Search for the cell housing the specified text and yield its [x, y] center coordinate. 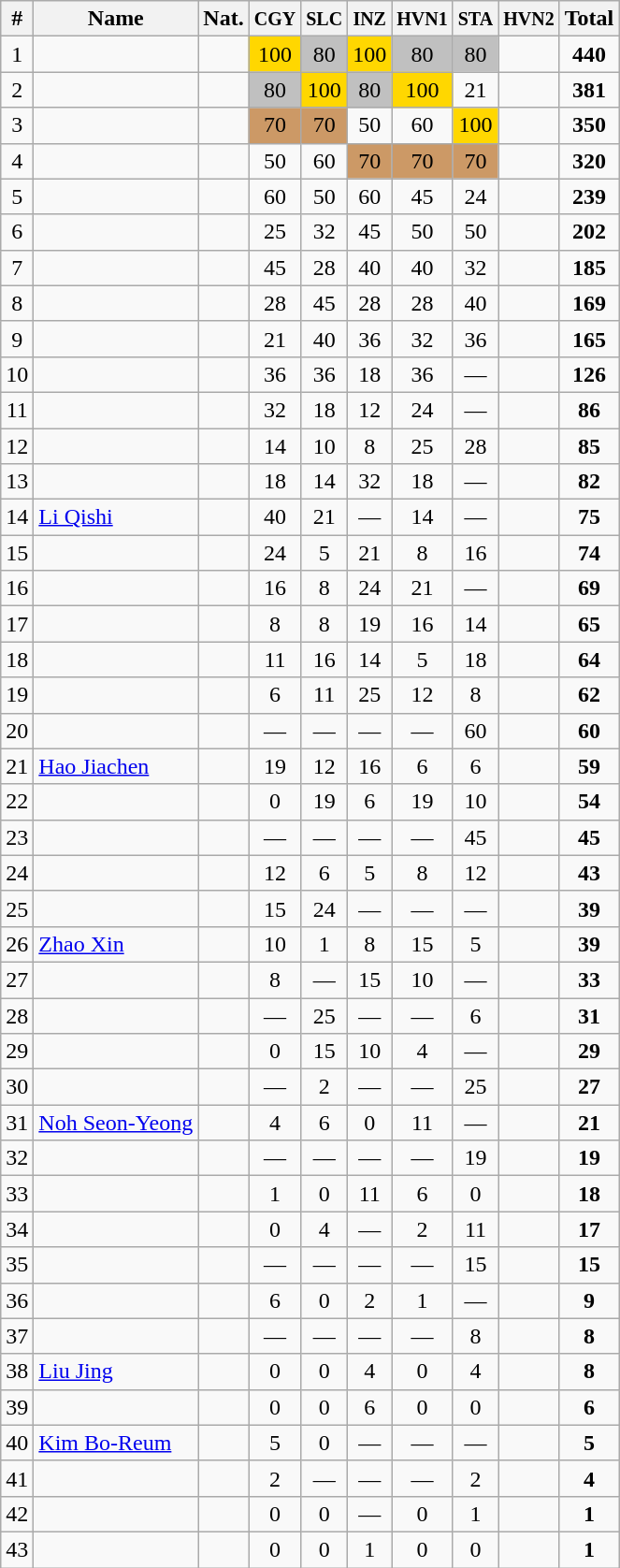
INZ [370, 19]
239 [589, 196]
42 [17, 1514]
HVN2 [529, 19]
STA [475, 19]
169 [589, 303]
30 [17, 1087]
59 [589, 766]
75 [589, 517]
69 [589, 588]
7 [17, 268]
26 [17, 944]
54 [589, 802]
Liu Jing [116, 1372]
74 [589, 553]
20 [17, 731]
3 [17, 125]
Kim Bo-Reum [116, 1443]
Hao Jiachen [116, 766]
126 [589, 374]
185 [589, 268]
35 [17, 1265]
SLC [324, 19]
65 [589, 624]
13 [17, 482]
Total [589, 19]
Zhao Xin [116, 944]
38 [17, 1372]
22 [17, 802]
350 [589, 125]
# [17, 19]
64 [589, 660]
85 [589, 446]
41 [17, 1478]
Li Qishi [116, 517]
37 [17, 1336]
320 [589, 161]
CGY [275, 19]
Nat. [223, 19]
202 [589, 232]
Noh Seon-Yeong [116, 1123]
381 [589, 90]
165 [589, 339]
62 [589, 695]
HVN1 [423, 19]
440 [589, 54]
34 [17, 1229]
23 [17, 837]
86 [589, 410]
Name [116, 19]
82 [589, 482]
